Determine the (x, y) coordinate at the center of the cell enclosing the given text.  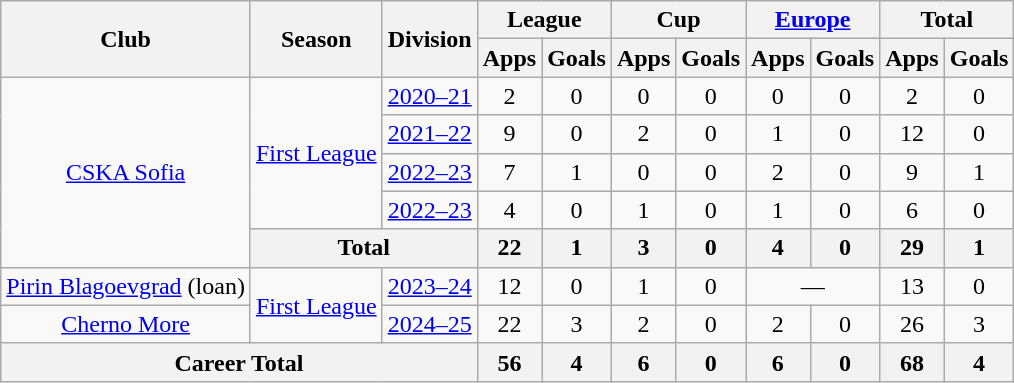
Season (316, 39)
7 (509, 172)
2023–24 (430, 286)
Europe (813, 20)
13 (912, 286)
2024–25 (430, 324)
56 (509, 362)
— (813, 286)
2021–22 (430, 134)
Division (430, 39)
2020–21 (430, 96)
29 (912, 248)
CSKA Sofia (126, 172)
Cup (678, 20)
26 (912, 324)
Club (126, 39)
Cherno More (126, 324)
League (544, 20)
68 (912, 362)
Career Total (239, 362)
Pirin Blagoevgrad (loan) (126, 286)
